From the cell containing the given text, extract its center point as (X, Y) coordinate. 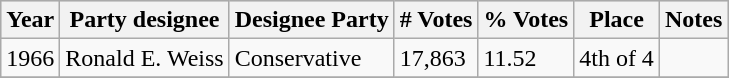
Conservative (312, 58)
Designee Party (312, 20)
4th of 4 (617, 58)
Notes (693, 20)
% Votes (526, 20)
Party designee (144, 20)
1966 (30, 58)
17,863 (436, 58)
Place (617, 20)
Year (30, 20)
Ronald E. Weiss (144, 58)
# Votes (436, 20)
11.52 (526, 58)
